For the text-containing cell, return its midpoint in [X, Y] coordinate format. 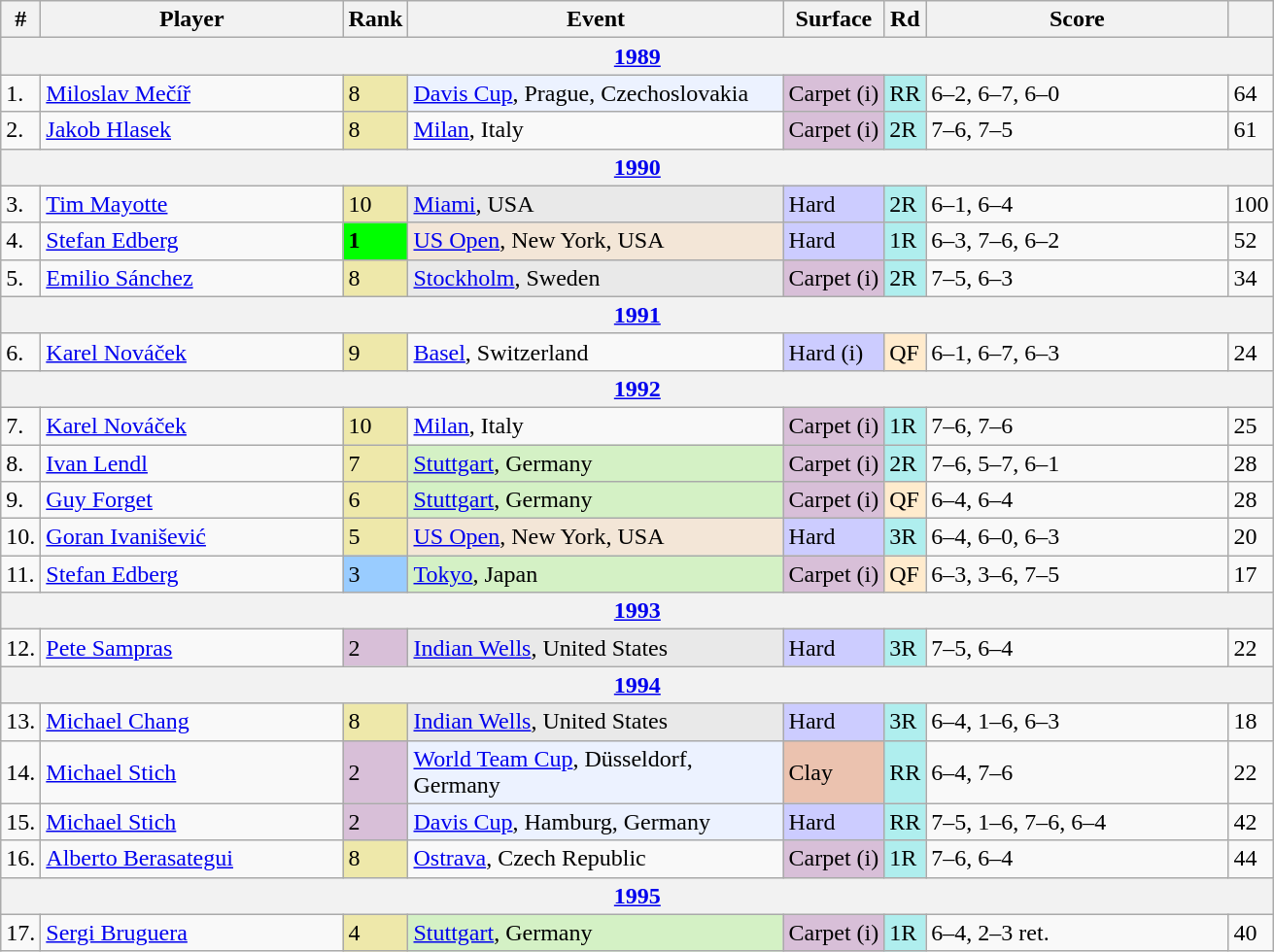
15. [21, 822]
9. [21, 500]
12. [21, 648]
Rank [375, 19]
1991 [637, 315]
Event [596, 19]
Stockholm, Sweden [596, 278]
Score [1077, 19]
17 [1252, 574]
5. [21, 278]
1. [21, 93]
Guy Forget [192, 500]
3 [375, 574]
9 [375, 352]
Surface [834, 19]
6–4, 6–0, 6–3 [1077, 537]
6–2, 6–7, 6–0 [1077, 93]
3. [21, 204]
64 [1252, 93]
Miloslav Mečíř [192, 93]
1995 [637, 896]
10. [21, 537]
Goran Ivanišević [192, 537]
6–4, 1–6, 6–3 [1077, 722]
1989 [637, 56]
Rd [906, 19]
24 [1252, 352]
1994 [637, 685]
7. [21, 425]
7–5, 1–6, 7–6, 6–4 [1077, 822]
7–6, 5–7, 6–1 [1077, 463]
Davis Cup, Hamburg, Germany [596, 822]
Davis Cup, Prague, Czechoslovakia [596, 93]
5 [375, 537]
42 [1252, 822]
Ostrava, Czech Republic [596, 859]
6–1, 6–4 [1077, 204]
61 [1252, 130]
34 [1252, 278]
40 [1252, 933]
2. [21, 130]
6–3, 3–6, 7–5 [1077, 574]
Miami, USA [596, 204]
1992 [637, 389]
# [21, 19]
13. [21, 722]
20 [1252, 537]
6 [375, 500]
6–4, 7–6 [1077, 771]
Michael Chang [192, 722]
6. [21, 352]
6–1, 6–7, 6–3 [1077, 352]
1993 [637, 611]
6–4, 2–3 ret. [1077, 933]
11. [21, 574]
7–6, 6–4 [1077, 859]
7–5, 6–3 [1077, 278]
4 [375, 933]
52 [1252, 241]
17. [21, 933]
18 [1252, 722]
6–4, 6–4 [1077, 500]
Sergi Bruguera [192, 933]
25 [1252, 425]
7 [375, 463]
1990 [637, 167]
Basel, Switzerland [596, 352]
Pete Sampras [192, 648]
World Team Cup, Düsseldorf, Germany [596, 771]
Tim Mayotte [192, 204]
16. [21, 859]
Emilio Sánchez [192, 278]
4. [21, 241]
1 [375, 241]
6–3, 7–6, 6–2 [1077, 241]
Alberto Berasategui [192, 859]
7–5, 6–4 [1077, 648]
Clay [834, 771]
100 [1252, 204]
Tokyo, Japan [596, 574]
Jakob Hlasek [192, 130]
44 [1252, 859]
Ivan Lendl [192, 463]
7–6, 7–5 [1077, 130]
14. [21, 771]
Hard (i) [834, 352]
7–6, 7–6 [1077, 425]
8. [21, 463]
Player [192, 19]
